Detect which cell encompasses the target text, then output its [x, y] center coordinate. 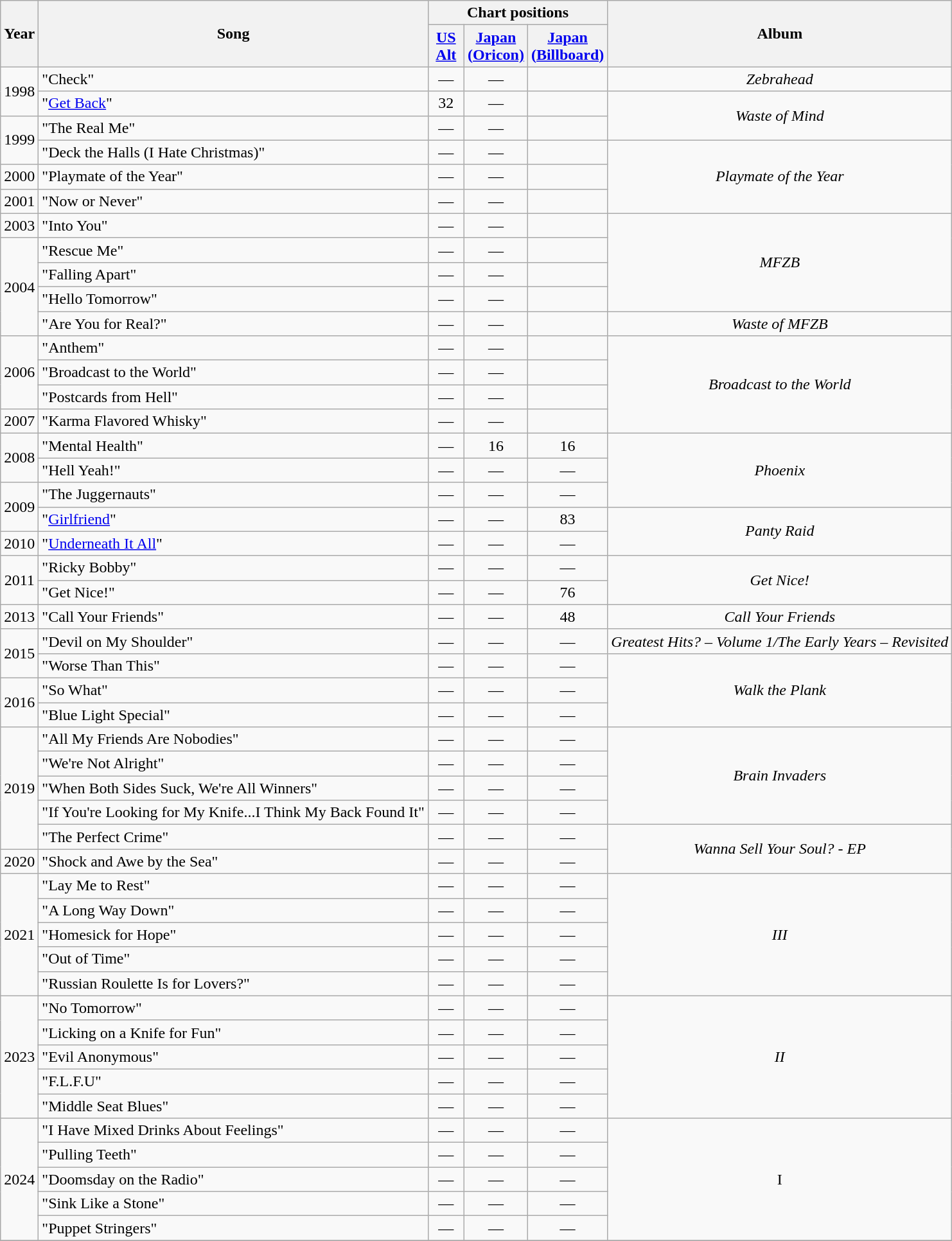
"Russian Roulette Is for Lovers?" [233, 983]
"Underneath It All" [233, 543]
2019 [19, 788]
"Devil on My Shoulder" [233, 641]
"Hell Yeah!" [233, 470]
"Falling Apart" [233, 274]
Playmate of the Year [780, 177]
"Are You for Real?" [233, 323]
II [780, 1057]
"No Tomorrow" [233, 1008]
"Worse Than This" [233, 665]
Waste of MFZB [780, 323]
Chart positions [518, 13]
"Middle Seat Blues" [233, 1105]
"Sink Like a Stone" [233, 1204]
83 [567, 519]
"Mental Health" [233, 446]
"All My Friends Are Nobodies" [233, 739]
1999 [19, 140]
"Anthem" [233, 348]
48 [567, 617]
"I Have Mixed Drinks About Feelings" [233, 1131]
I [780, 1179]
2010 [19, 543]
2020 [19, 861]
"Deck the Halls (I Hate Christmas)" [233, 152]
2013 [19, 617]
III [780, 935]
"Check" [233, 79]
"Hello Tomorrow" [233, 299]
Phoenix [780, 470]
76 [567, 592]
"Broadcast to the World" [233, 373]
2021 [19, 935]
"Evil Anonymous" [233, 1057]
Walk the Plank [780, 690]
"We're Not Alright" [233, 764]
Japan (Oricon) [496, 46]
"So What" [233, 690]
"If You're Looking for My Knife...I Think My Back Found It" [233, 813]
"Get Nice!" [233, 592]
"Out of Time" [233, 959]
"Lay Me to Rest" [233, 886]
Broadcast to the World [780, 385]
"Now or Never" [233, 201]
Album [780, 33]
Brain Invaders [780, 776]
Song [233, 33]
Call Your Friends [780, 617]
"F.L.F.U" [233, 1081]
Wanna Sell Your Soul? - EP [780, 849]
"Pulling Teeth" [233, 1155]
"Doomsday on the Radio" [233, 1179]
1998 [19, 91]
2015 [19, 653]
"Puppet Stringers" [233, 1228]
2004 [19, 286]
Japan (Billboard) [567, 46]
"Playmate of the Year" [233, 177]
"A Long Way Down" [233, 910]
"Ricky Bobby" [233, 568]
2007 [19, 421]
2009 [19, 507]
32 [446, 103]
Zebrahead [780, 79]
"Karma Flavored Whisky" [233, 421]
2023 [19, 1057]
Waste of Mind [780, 116]
"Rescue Me" [233, 250]
"Girlfriend" [233, 519]
2008 [19, 458]
2003 [19, 225]
"Shock and Awe by the Sea" [233, 861]
"Postcards from Hell" [233, 397]
2006 [19, 373]
2016 [19, 702]
"Into You" [233, 225]
2000 [19, 177]
Year [19, 33]
"Get Back" [233, 103]
"The Real Me" [233, 128]
Greatest Hits? – Volume 1/The Early Years – Revisited [780, 641]
US Alt [446, 46]
"The Perfect Crime" [233, 837]
2011 [19, 580]
"Blue Light Special" [233, 715]
"The Juggernauts" [233, 495]
2001 [19, 201]
2024 [19, 1179]
"When Both Sides Suck, We're All Winners" [233, 788]
"Licking on a Knife for Fun" [233, 1032]
"Call Your Friends" [233, 617]
Get Nice! [780, 580]
"Homesick for Hope" [233, 935]
Panty Raid [780, 531]
MFZB [780, 262]
